Extract the [x, y] coordinate from the center of the cell holding the provided text.  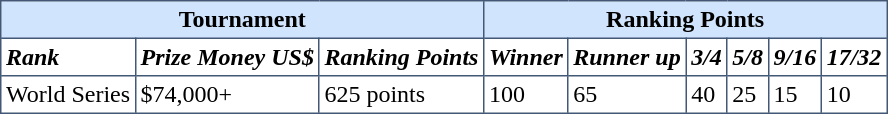
65 [627, 95]
9/16 [794, 57]
10 [854, 95]
Prize Money US$ [227, 57]
World Series [68, 95]
Rank [68, 57]
100 [526, 95]
17/32 [854, 57]
Runner up [627, 57]
Winner [526, 57]
25 [748, 95]
3/4 [706, 57]
$74,000+ [227, 95]
40 [706, 95]
15 [794, 95]
625 points [402, 95]
5/8 [748, 57]
Tournament [242, 20]
